Find where the given text appears and provide that cell's center as [x, y] coordinate. 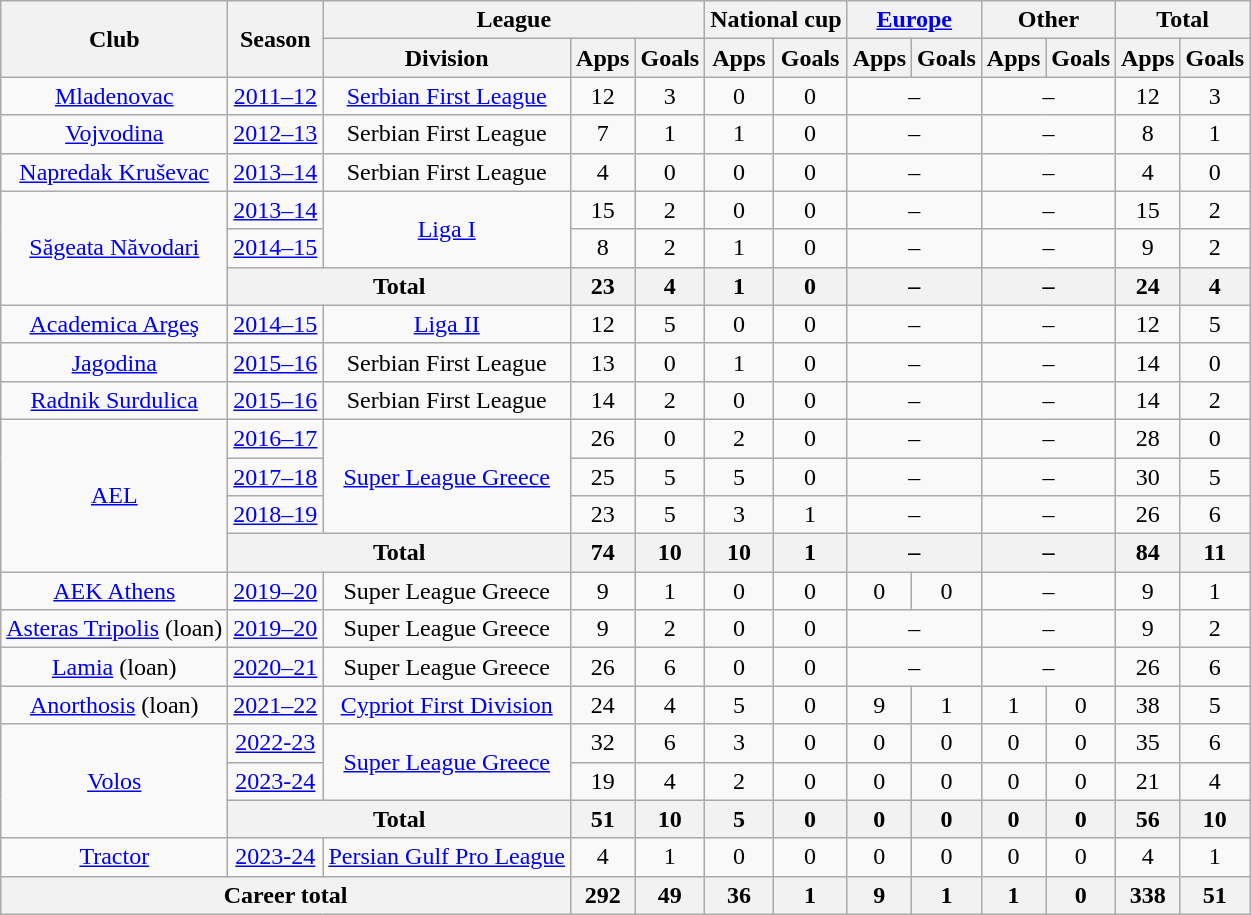
38 [1148, 705]
2011–12 [276, 96]
Anorthosis (loan) [114, 705]
13 [603, 362]
Club [114, 39]
84 [1148, 553]
30 [1148, 477]
338 [1148, 895]
AEK Athens [114, 591]
Liga II [447, 324]
21 [1148, 781]
Liga I [447, 229]
28 [1148, 438]
36 [739, 895]
56 [1148, 819]
2016–17 [276, 438]
Other [1048, 20]
2021–22 [276, 705]
Cypriot First Division [447, 705]
Academica Argeş [114, 324]
292 [603, 895]
Lamia (loan) [114, 667]
Napredak Kruševac [114, 172]
Vojvodina [114, 134]
Europe [914, 20]
Season [276, 39]
National cup [776, 20]
2020–21 [276, 667]
49 [670, 895]
Division [447, 58]
League [514, 20]
2018–19 [276, 515]
Radnik Surdulica [114, 400]
32 [603, 743]
Săgeata Năvodari [114, 248]
25 [603, 477]
2022-23 [276, 743]
AEL [114, 495]
Tractor [114, 857]
19 [603, 781]
Career total [286, 895]
Asteras Tripolis (loan) [114, 629]
Persian Gulf Pro League [447, 857]
35 [1148, 743]
2012–13 [276, 134]
Jagodina [114, 362]
2017–18 [276, 477]
Mladenovac [114, 96]
74 [603, 553]
11 [1215, 553]
7 [603, 134]
Volos [114, 781]
